Output the (X, Y) coordinate of the center of the cell containing the given text.  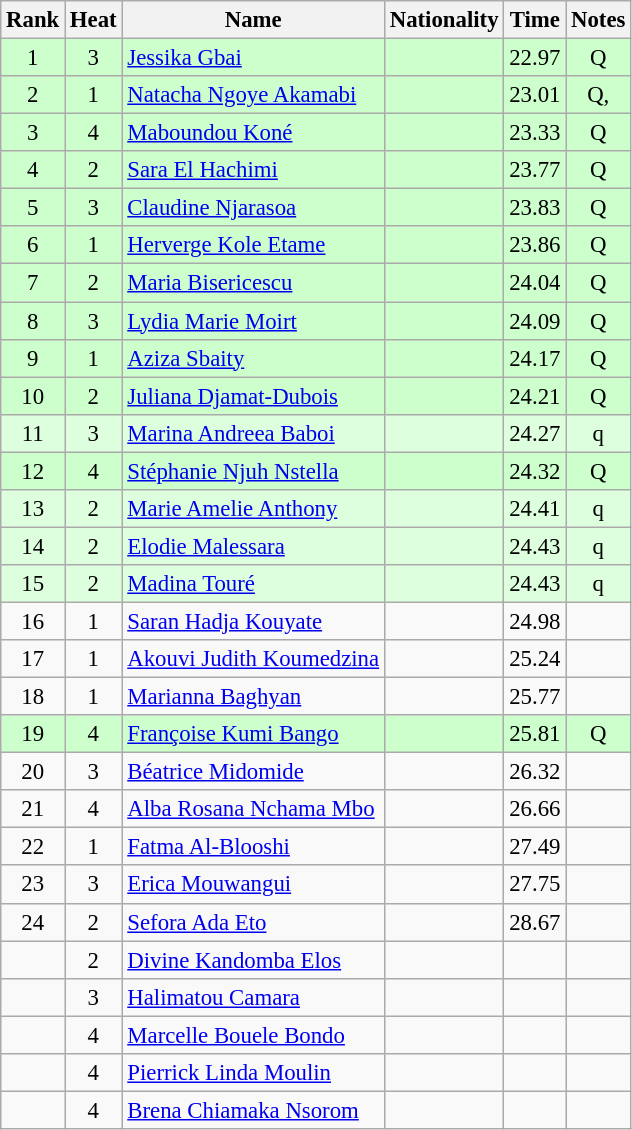
25.81 (535, 734)
Halimatou Camara (253, 997)
Brena Chiamaka Nsorom (253, 1110)
Alba Rosana Nchama Mbo (253, 809)
Juliana Djamat-Dubois (253, 396)
22.97 (535, 58)
Maboundou Koné (253, 133)
Marianna Baghyan (253, 697)
24 (33, 922)
27.49 (535, 847)
Notes (598, 20)
24.98 (535, 621)
Erica Mouwangui (253, 885)
Claudine Njarasoa (253, 208)
Stéphanie Njuh Nstella (253, 471)
Herverge Kole Etame (253, 245)
7 (33, 283)
18 (33, 697)
9 (33, 358)
23.33 (535, 133)
Time (535, 20)
24.04 (535, 283)
Saran Hadja Kouyate (253, 621)
24.27 (535, 433)
21 (33, 809)
5 (33, 208)
Pierrick Linda Moulin (253, 1073)
26.32 (535, 772)
16 (33, 621)
Q, (598, 95)
Marina Andreea Baboi (253, 433)
Nationality (444, 20)
Divine Kandomba Elos (253, 960)
Aziza Sbaity (253, 358)
Name (253, 20)
Elodie Malessara (253, 546)
Jessika Gbai (253, 58)
25.77 (535, 697)
10 (33, 396)
Madina Touré (253, 584)
22 (33, 847)
23.86 (535, 245)
15 (33, 584)
24.17 (535, 358)
19 (33, 734)
6 (33, 245)
Heat (94, 20)
Akouvi Judith Koumedzina (253, 659)
24.41 (535, 509)
Béatrice Midomide (253, 772)
28.67 (535, 922)
8 (33, 321)
23.77 (535, 170)
20 (33, 772)
17 (33, 659)
24.32 (535, 471)
23 (33, 885)
24.09 (535, 321)
11 (33, 433)
24.21 (535, 396)
14 (33, 546)
Françoise Kumi Bango (253, 734)
23.01 (535, 95)
Marie Amelie Anthony (253, 509)
23.83 (535, 208)
Rank (33, 20)
Natacha Ngoye Akamabi (253, 95)
27.75 (535, 885)
25.24 (535, 659)
26.66 (535, 809)
13 (33, 509)
12 (33, 471)
Sara El Hachimi (253, 170)
Marcelle Bouele Bondo (253, 1035)
Lydia Marie Moirt (253, 321)
Fatma Al-Blooshi (253, 847)
Sefora Ada Eto (253, 922)
Maria Bisericescu (253, 283)
